Output the (x, y) coordinate of the center of the cell containing the given text.  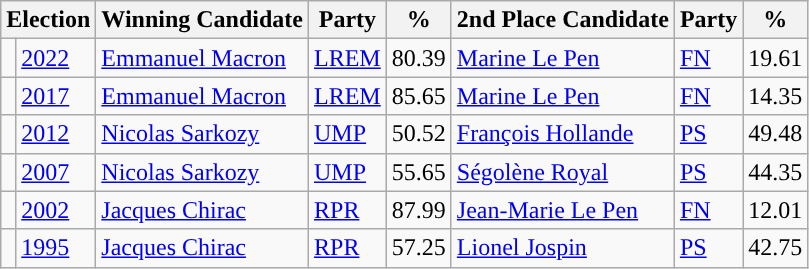
50.52 (418, 134)
85.65 (418, 96)
19.61 (776, 58)
Winning Candidate (202, 20)
44.35 (776, 172)
80.39 (418, 58)
Lionel Jospin (562, 248)
François Hollande (562, 134)
49.48 (776, 134)
14.35 (776, 96)
87.99 (418, 210)
42.75 (776, 248)
1995 (56, 248)
2017 (56, 96)
Ségolène Royal (562, 172)
Election (48, 20)
57.25 (418, 248)
55.65 (418, 172)
12.01 (776, 210)
Jean-Marie Le Pen (562, 210)
2007 (56, 172)
2012 (56, 134)
2002 (56, 210)
2022 (56, 58)
2nd Place Candidate (562, 20)
